Determine the (X, Y) coordinate at the center of the cell enclosing the given text.  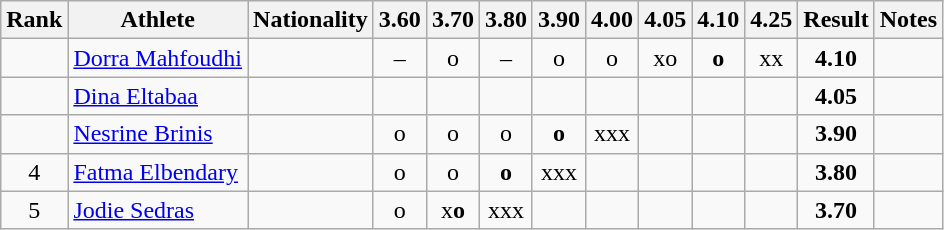
3.60 (400, 20)
Fatma Elbendary (158, 172)
Result (836, 20)
Rank (34, 20)
Nesrine Brinis (158, 134)
Dina Eltabaa (158, 96)
Jodie Sedras (158, 210)
4.00 (612, 20)
5 (34, 210)
Dorra Mahfoudhi (158, 58)
Nationality (311, 20)
xx (772, 58)
Athlete (158, 20)
4 (34, 172)
Notes (908, 20)
4.25 (772, 20)
